From the cell containing the given text, extract its center point as (x, y) coordinate. 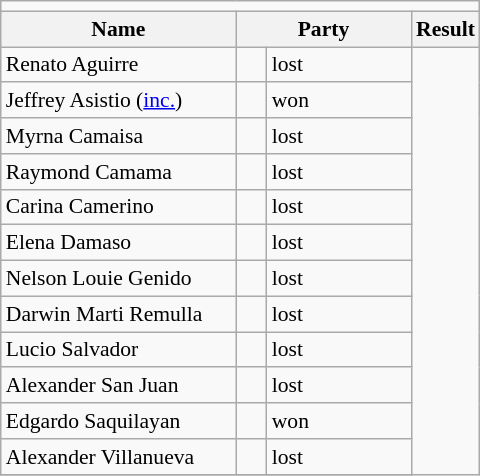
Myrna Camaisa (118, 136)
Carina Camerino (118, 207)
Alexander San Juan (118, 386)
Elena Damaso (118, 243)
Darwin Marti Remulla (118, 314)
Alexander Villanueva (118, 457)
Name (118, 29)
Lucio Salvador (118, 350)
Renato Aguirre (118, 65)
Jeffrey Asistio (inc.) (118, 101)
Result (446, 29)
Party (324, 29)
Edgardo Saquilayan (118, 421)
Raymond Camama (118, 172)
Nelson Louie Genido (118, 279)
